Find where the given text appears and provide that cell's center as [x, y] coordinate. 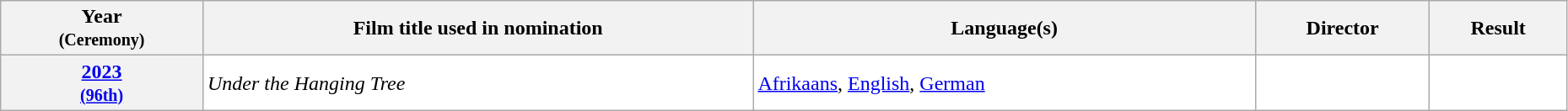
Year(Ceremony) [102, 29]
Afrikaans, English, German [1005, 82]
Director [1343, 29]
2023(96th) [102, 82]
Language(s) [1005, 29]
Result [1498, 29]
Film title used in nomination [477, 29]
Under the Hanging Tree [477, 82]
